Search for the cell housing the specified text and yield its [X, Y] center coordinate. 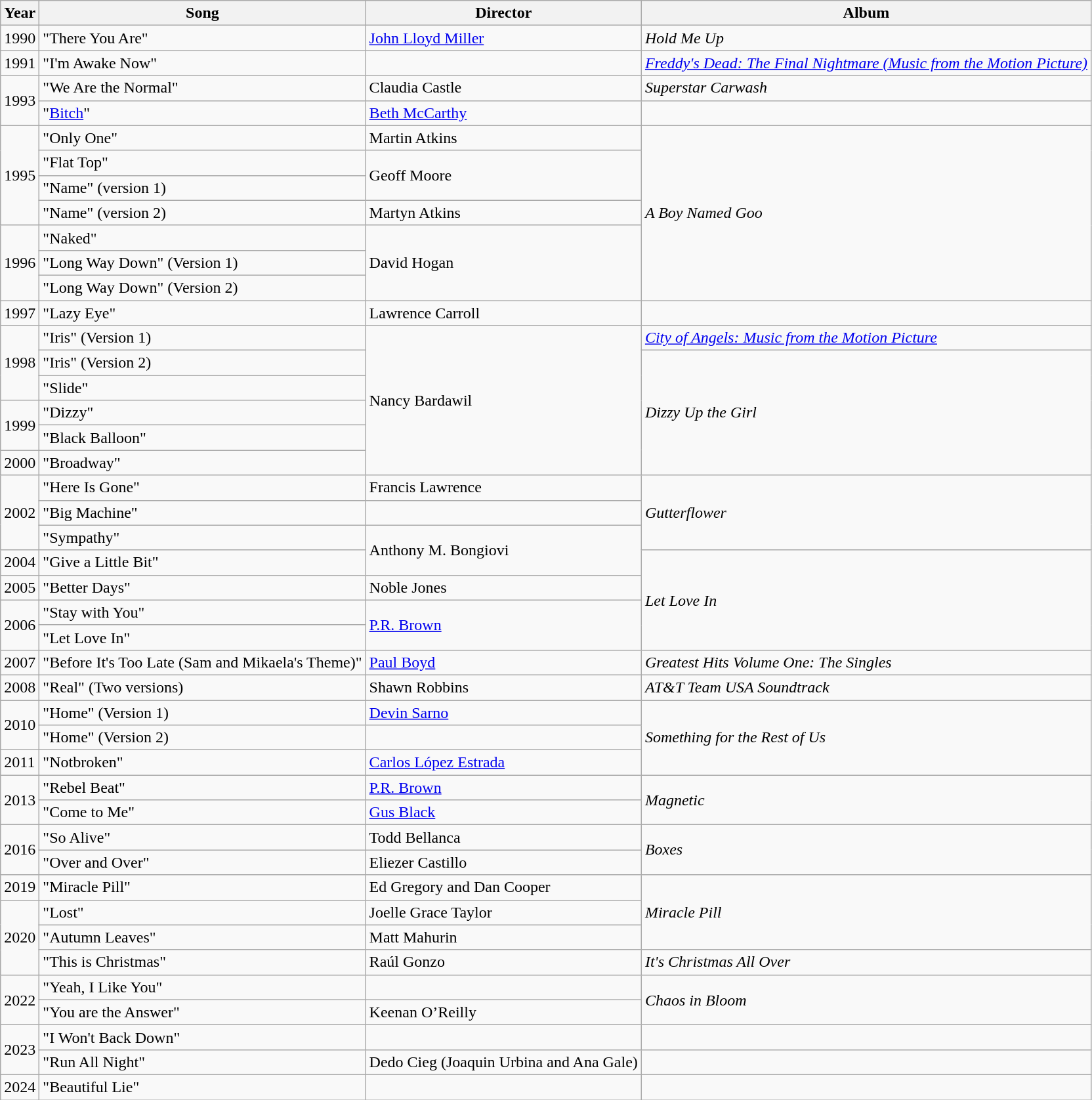
"Broadway" [202, 463]
"I'm Awake Now" [202, 63]
Francis Lawrence [503, 488]
Matt Mahurin [503, 937]
Director [503, 13]
2022 [20, 1000]
Miracle Pill [866, 912]
"You are the Answer" [202, 1012]
2004 [20, 562]
"Give a Little Bit" [202, 562]
Lawrence Carroll [503, 313]
2008 [20, 687]
Eliezer Castillo [503, 862]
Dedo Cieg (Joaquin Urbina and Ana Gale) [503, 1062]
Ed Gregory and Dan Cooper [503, 887]
2023 [20, 1049]
1999 [20, 425]
Paul Boyd [503, 662]
1998 [20, 363]
"Beautiful Lie" [202, 1087]
Something for the Rest of Us [866, 737]
Martin Atkins [503, 138]
Let Love In [866, 600]
"Long Way Down" (Version 1) [202, 263]
1996 [20, 263]
2002 [20, 513]
City of Angels: Music from the Motion Picture [866, 338]
Todd Bellanca [503, 837]
2011 [20, 763]
1997 [20, 313]
Keenan O’Reilly [503, 1012]
"Rebel Beat" [202, 788]
Superstar Carwash [866, 88]
"Naked" [202, 238]
"Before It's Too Late (Sam and Mikaela's Theme)" [202, 662]
AT&T Team USA Soundtrack [866, 687]
"Lost" [202, 912]
"Stay with You" [202, 612]
"Iris" (Version 1) [202, 338]
Album [866, 13]
Martyn Atkins [503, 213]
"Home" (Version 2) [202, 738]
"Big Machine" [202, 513]
Raúl Gonzo [503, 962]
"I Won't Back Down" [202, 1037]
Year [20, 13]
"Over and Over" [202, 862]
"Come to Me" [202, 813]
2016 [20, 850]
Joelle Grace Taylor [503, 912]
It's Christmas All Over [866, 962]
"Flat Top" [202, 163]
Anthony M. Bongiovi [503, 550]
2000 [20, 463]
1993 [20, 100]
"Long Way Down" (Version 2) [202, 287]
"Sympathy" [202, 538]
Dizzy Up the Girl [866, 413]
2006 [20, 625]
Claudia Castle [503, 88]
2007 [20, 662]
"Home" (Version 1) [202, 712]
2019 [20, 887]
2020 [20, 937]
"Lazy Eye" [202, 313]
1995 [20, 175]
1990 [20, 38]
Gus Black [503, 813]
A Boy Named Goo [866, 213]
1991 [20, 63]
Carlos López Estrada [503, 763]
"This is Christmas" [202, 962]
"Yeah, I Like You" [202, 987]
John Lloyd Miller [503, 38]
Beth McCarthy [503, 113]
"Notbroken" [202, 763]
"So Alive" [202, 837]
"Run All Night" [202, 1062]
2010 [20, 725]
Freddy's Dead: The Final Nightmare (Music from the Motion Picture) [866, 63]
"Only One" [202, 138]
Greatest Hits Volume One: The Singles [866, 662]
David Hogan [503, 263]
"Let Love In" [202, 637]
2005 [20, 587]
"There You Are" [202, 38]
"Autumn Leaves" [202, 937]
"Name" (version 2) [202, 213]
"Name" (version 1) [202, 188]
Noble Jones [503, 587]
"Bitch" [202, 113]
Chaos in Bloom [866, 1000]
Gutterflower [866, 513]
Devin Sarno [503, 712]
"Here Is Gone" [202, 488]
Hold Me Up [866, 38]
"Black Balloon" [202, 438]
"We Are the Normal" [202, 88]
"Real" (Two versions) [202, 687]
"Slide" [202, 388]
"Iris" (Version 2) [202, 363]
Nancy Bardawil [503, 400]
Boxes [866, 850]
Magnetic [866, 800]
Geoff Moore [503, 175]
2024 [20, 1087]
Shawn Robbins [503, 687]
"Miracle Pill" [202, 887]
Song [202, 13]
"Better Days" [202, 587]
"Dizzy" [202, 413]
2013 [20, 800]
